Return the [x, y] coordinate for the center point of the cell that contains the specified text.  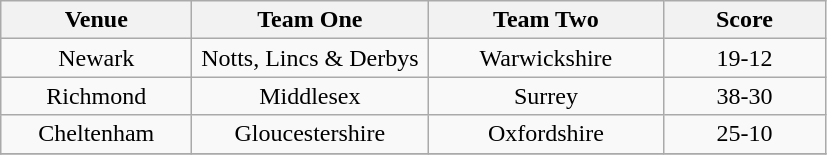
Venue [96, 20]
Score [744, 20]
Notts, Lincs & Derbys [310, 58]
Surrey [546, 96]
Richmond [96, 96]
Oxfordshire [546, 134]
Middlesex [310, 96]
Team Two [546, 20]
38-30 [744, 96]
Newark [96, 58]
Cheltenham [96, 134]
Warwickshire [546, 58]
Gloucestershire [310, 134]
19-12 [744, 58]
25-10 [744, 134]
Team One [310, 20]
